Capture the cell that displays the provided text and extract its (X, Y) central coordinate. 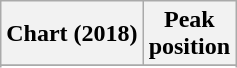
Chart (2018) (72, 34)
Peakposition (189, 34)
